Capture the cell that displays the provided text and extract its [X, Y] central coordinate. 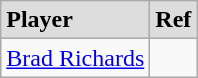
Ref [174, 20]
Brad Richards [76, 58]
Player [76, 20]
